Find where the given text appears and provide that cell's center as (x, y) coordinate. 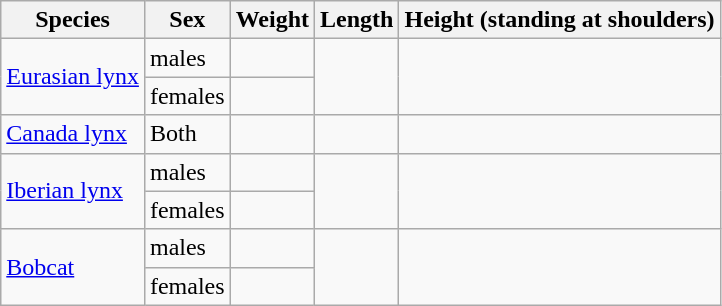
Weight (272, 20)
Species (73, 20)
Height (standing at shoulders) (560, 20)
Eurasian lynx (73, 77)
Sex (187, 20)
Canada lynx (73, 134)
Bobcat (73, 267)
Both (187, 134)
Iberian lynx (73, 191)
Length (357, 20)
